Scan for the cell matching the given text and deliver its (X, Y) coordinate at center. 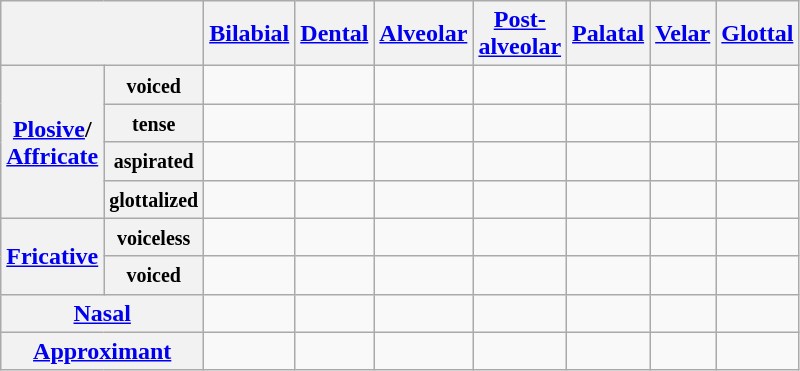
Approximant (102, 351)
Plosive/Affricate (52, 142)
glottalized (154, 199)
Post-alveolar (520, 34)
Fricative (52, 256)
voiceless (154, 237)
Glottal (758, 34)
Alveolar (424, 34)
Bilabial (250, 34)
Palatal (608, 34)
Dental (334, 34)
Velar (683, 34)
tense (154, 123)
Nasal (102, 313)
aspirated (154, 161)
